Find where the given text appears and provide that cell's center as (x, y) coordinate. 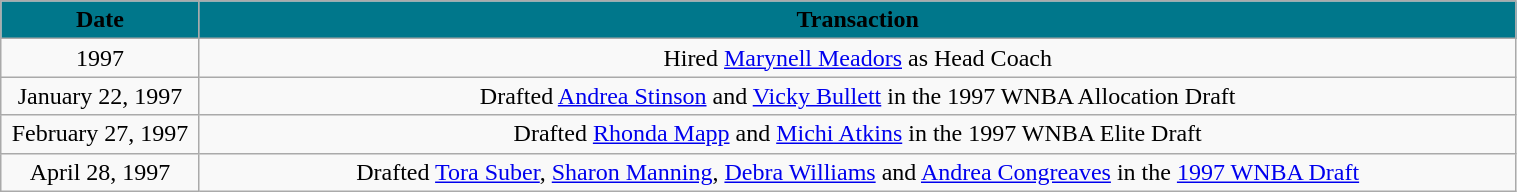
Hired Marynell Meadors as Head Coach (858, 58)
January 22, 1997 (100, 96)
Drafted Rhonda Mapp and Michi Atkins in the 1997 WNBA Elite Draft (858, 134)
Date (100, 20)
April 28, 1997 (100, 172)
1997 (100, 58)
Transaction (858, 20)
Drafted Andrea Stinson and Vicky Bullett in the 1997 WNBA Allocation Draft (858, 96)
February 27, 1997 (100, 134)
Drafted Tora Suber, Sharon Manning, Debra Williams and Andrea Congreaves in the 1997 WNBA Draft (858, 172)
